Provide the [x, y] coordinate of the cell's center where the given text is located.  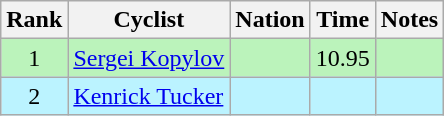
Kenrick Tucker [149, 96]
Rank [34, 20]
Time [342, 20]
Sergei Kopylov [149, 58]
1 [34, 58]
Notes [409, 20]
Cyclist [149, 20]
Nation [270, 20]
2 [34, 96]
10.95 [342, 58]
